Capture the cell that displays the provided text and extract its [x, y] central coordinate. 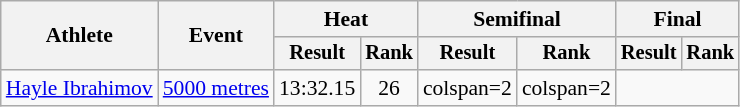
Semifinal [517, 19]
5000 metres [216, 88]
13:32.15 [317, 88]
Heat [346, 19]
Event [216, 36]
26 [389, 88]
Hayle Ibrahimov [80, 88]
Athlete [80, 36]
Final [678, 19]
